Capture the cell that displays the provided text and extract its (X, Y) central coordinate. 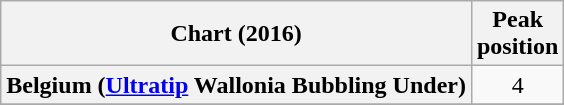
Belgium (Ultratip Wallonia Bubbling Under) (236, 85)
4 (517, 85)
Chart (2016) (236, 34)
Peakposition (517, 34)
